Determine the [x, y] coordinate at the center of the cell enclosing the given text.  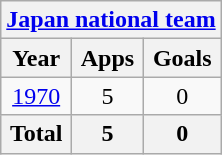
Year [36, 58]
Apps [108, 58]
1970 [36, 96]
Goals [182, 58]
Japan national team [111, 20]
Total [36, 134]
